Find where the given text appears and provide that cell's center as (x, y) coordinate. 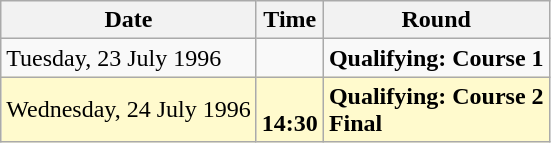
Tuesday, 23 July 1996 (129, 58)
Time (290, 20)
Qualifying: Course 2Final (436, 110)
Date (129, 20)
Round (436, 20)
Qualifying: Course 1 (436, 58)
14:30 (290, 110)
Wednesday, 24 July 1996 (129, 110)
